Output the [X, Y] coordinate of the center of the cell containing the given text.  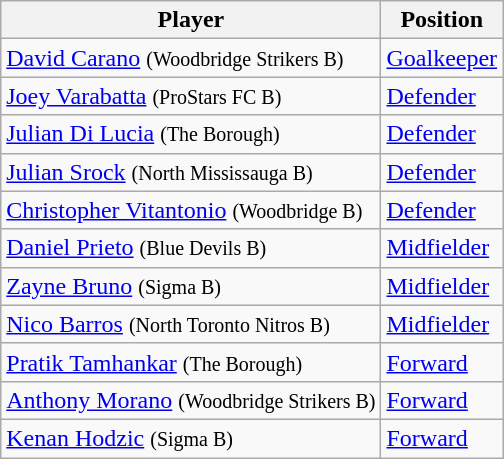
Daniel Prieto (Blue Devils B) [191, 248]
Pratik Tamhankar (The Borough) [191, 362]
Christopher Vitantonio (Woodbridge B) [191, 210]
Goalkeeper [442, 58]
Nico Barros (North Toronto Nitros B) [191, 324]
Julian Di Lucia (The Borough) [191, 134]
Position [442, 20]
David Carano (Woodbridge Strikers B) [191, 58]
Player [191, 20]
Anthony Morano (Woodbridge Strikers B) [191, 400]
Julian Srock (North Mississauga B) [191, 172]
Joey Varabatta (ProStars FC B) [191, 96]
Kenan Hodzic (Sigma B) [191, 438]
Zayne Bruno (Sigma B) [191, 286]
